From the cell containing the given text, extract its center point as (X, Y) coordinate. 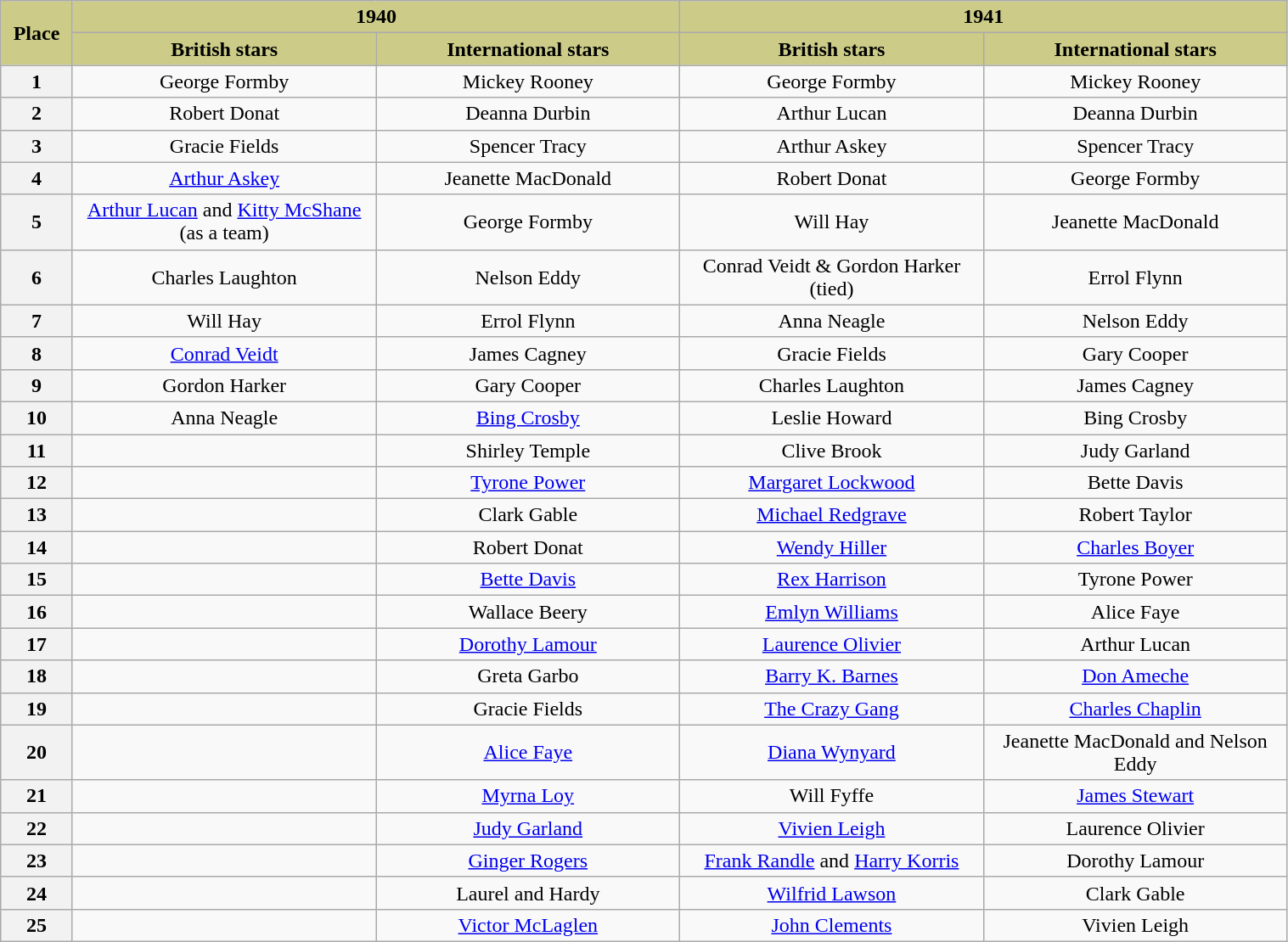
3 (37, 146)
Diana Wynyard (832, 752)
Charles Chaplin (1135, 709)
Wallace Beery (528, 612)
6 (37, 277)
22 (37, 828)
23 (37, 861)
12 (37, 483)
11 (37, 451)
Myrna Loy (528, 796)
15 (37, 580)
Charles Boyer (1135, 547)
Frank Randle and Harry Korris (832, 861)
Robert Taylor (1135, 515)
Laurel and Hardy (528, 893)
Emlyn Williams (832, 612)
10 (37, 418)
14 (37, 547)
1940 (375, 17)
21 (37, 796)
13 (37, 515)
Clive Brook (832, 451)
1 (37, 81)
1941 (983, 17)
19 (37, 709)
5 (37, 222)
Rex Harrison (832, 580)
Place (37, 33)
2 (37, 114)
Shirley Temple (528, 451)
Greta Garbo (528, 676)
Wendy Hiller (832, 547)
Wilfrid Lawson (832, 893)
9 (37, 385)
Ginger Rogers (528, 861)
Leslie Howard (832, 418)
18 (37, 676)
17 (37, 644)
Victor McLaglen (528, 925)
Barry K. Barnes (832, 676)
Conrad Veidt (224, 353)
Gordon Harker (224, 385)
Margaret Lockwood (832, 483)
8 (37, 353)
Jeanette MacDonald and Nelson Eddy (1135, 752)
John Clements (832, 925)
The Crazy Gang (832, 709)
Don Ameche (1135, 676)
4 (37, 178)
Michael Redgrave (832, 515)
24 (37, 893)
16 (37, 612)
Arthur Lucan and Kitty McShane (as a team) (224, 222)
James Stewart (1135, 796)
25 (37, 925)
20 (37, 752)
Conrad Veidt & Gordon Harker (tied) (832, 277)
7 (37, 321)
Will Fyffe (832, 796)
